For the text-containing cell, return its midpoint in (X, Y) coordinate format. 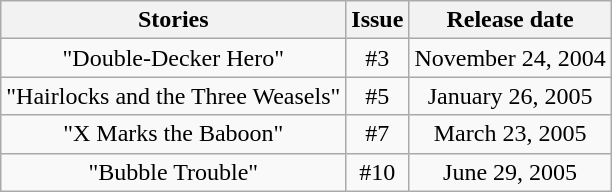
"X Marks the Baboon" (174, 134)
"Double-Decker Hero" (174, 58)
June 29, 2005 (510, 172)
"Hairlocks and the Three Weasels" (174, 96)
"Bubble Trouble" (174, 172)
#5 (378, 96)
Issue (378, 20)
Release date (510, 20)
November 24, 2004 (510, 58)
#10 (378, 172)
January 26, 2005 (510, 96)
March 23, 2005 (510, 134)
Stories (174, 20)
#3 (378, 58)
#7 (378, 134)
